Capture the cell that displays the provided text and extract its (x, y) central coordinate. 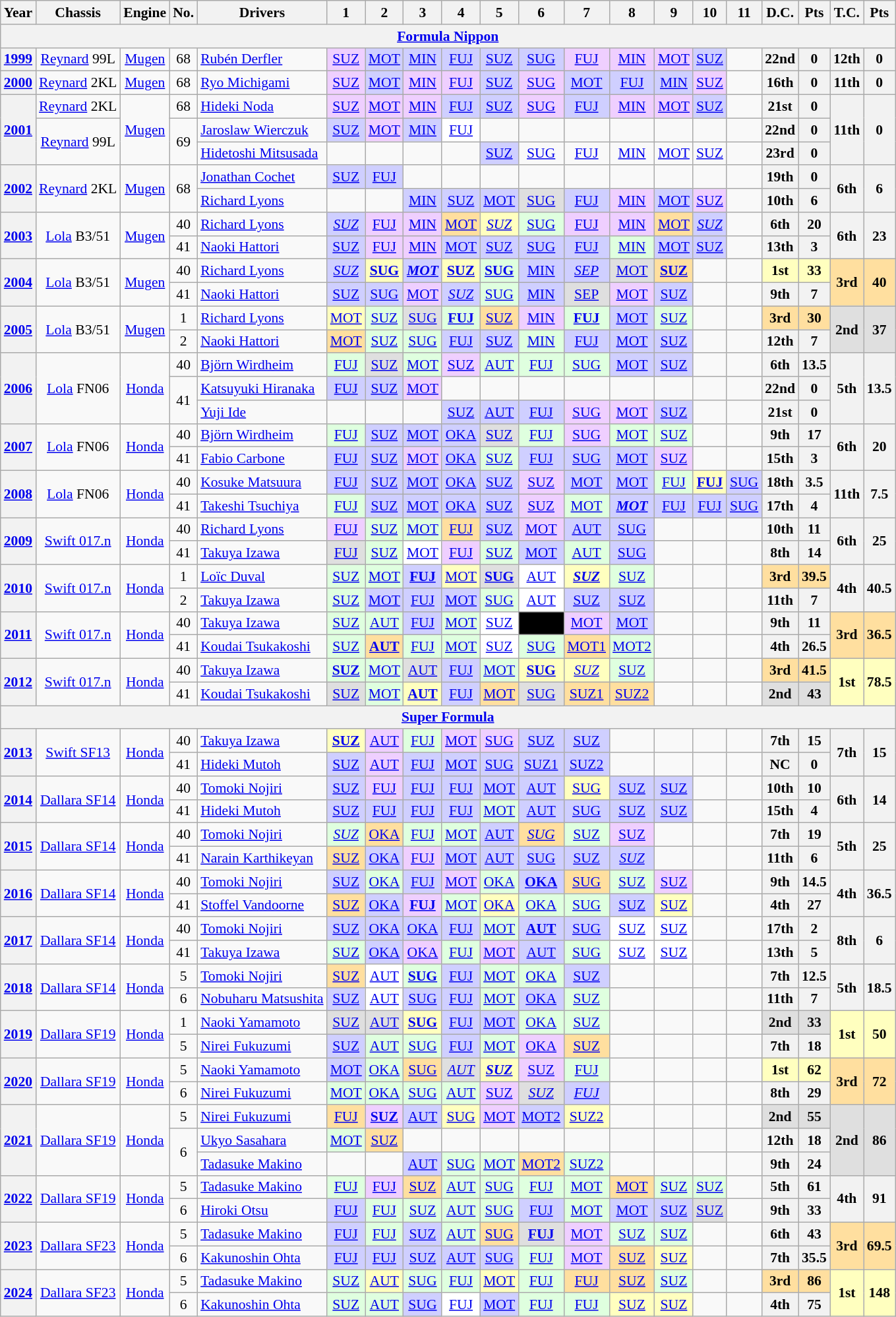
12.5 (814, 976)
Chassis (78, 13)
2007 (18, 447)
2010 (18, 588)
19th (780, 177)
Rubén Derfler (262, 59)
24 (814, 1164)
40.5 (880, 588)
2005 (18, 330)
2009 (18, 541)
3.5 (814, 483)
69.5 (880, 1246)
27 (814, 905)
2016 (18, 893)
18th (780, 483)
Hiroki Otsu (262, 1211)
Hidetoshi Mitsusada (262, 154)
2024 (18, 1293)
8 (632, 13)
2001 (18, 131)
2014 (18, 799)
23rd (780, 154)
23 (880, 236)
Ryo Michigami (262, 83)
7.5 (880, 495)
14.5 (814, 882)
37 (880, 330)
2011 (18, 634)
2008 (18, 495)
26.5 (814, 647)
2003 (18, 236)
148 (880, 1293)
Jonathan Cochet (262, 177)
55 (814, 1117)
17 (814, 435)
Fabio Carbone (262, 459)
Super Formula (448, 718)
MOT1 (587, 647)
41.5 (814, 671)
29 (814, 1093)
91 (880, 1199)
Kosuke Matsuura (262, 483)
Drivers (262, 13)
75 (814, 1305)
69 (183, 141)
D.C. (780, 13)
16th (780, 83)
2004 (18, 282)
Stoffel Vandoorne (262, 905)
NC (780, 764)
Jaroslaw Wierczuk (262, 130)
Takeshi Tsuchiya (262, 506)
78.5 (880, 682)
2022 (18, 1199)
18.5 (880, 988)
61 (814, 1187)
2000 (18, 83)
2002 (18, 189)
1999 (18, 59)
2006 (18, 389)
2013 (18, 753)
Nobuharu Matsushita (262, 999)
62 (814, 1070)
2012 (18, 682)
T.C. (847, 13)
2018 (18, 988)
39.5 (814, 576)
2015 (18, 847)
Narain Karthikeyan (262, 859)
Katsuyuki Hiranaka (262, 388)
2021 (18, 1141)
35.5 (814, 1258)
19 (814, 835)
Year (18, 13)
2020 (18, 1082)
Yuji Ide (262, 412)
72 (880, 1082)
Engine (145, 13)
Formula Nippon (448, 36)
Ukyo Sasahara (262, 1140)
30 (814, 318)
Loïc Duval (262, 576)
2017 (18, 940)
2023 (18, 1246)
No. (183, 13)
50 (880, 1034)
Hideki Noda (262, 107)
2019 (18, 1034)
Swift SF13 (78, 753)
9 (674, 13)
